Scan for the cell matching the given text and deliver its [x, y] coordinate at center. 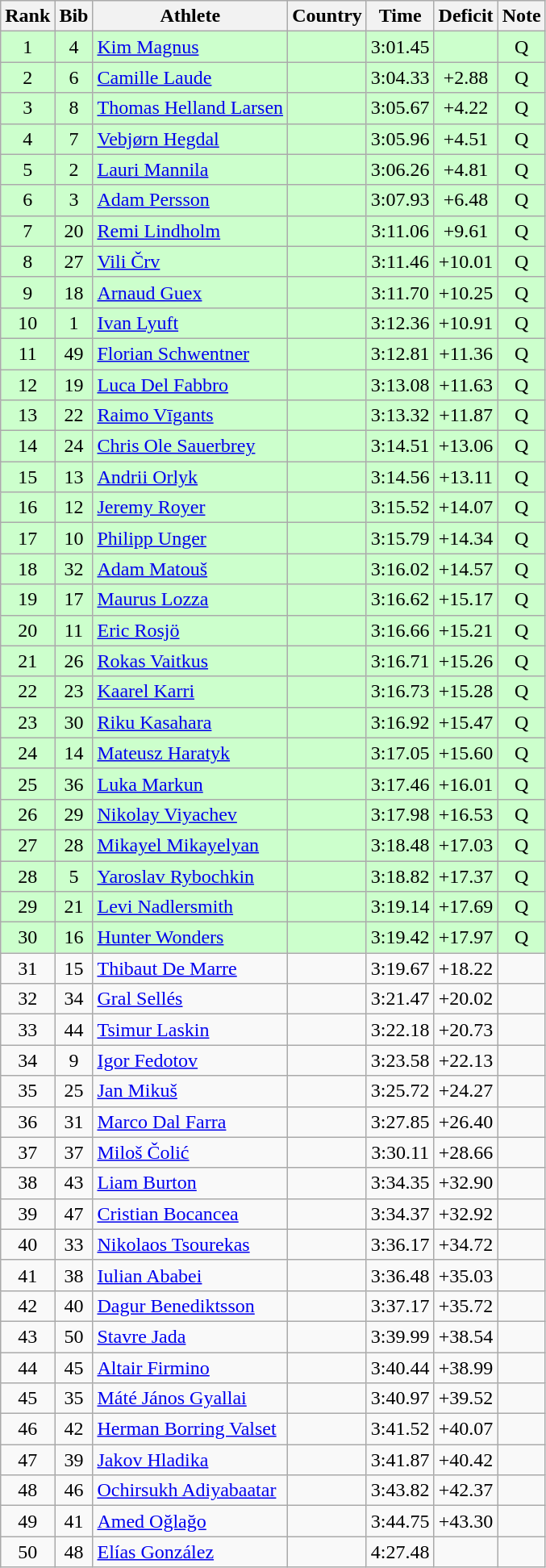
3:16.62 [400, 600]
+4.81 [466, 169]
+24.27 [466, 1091]
3:36.48 [400, 1275]
3:30.11 [400, 1152]
+42.37 [466, 1491]
Igor Fedotov [190, 1060]
3:19.67 [400, 968]
Florian Schwentner [190, 353]
3:19.42 [400, 938]
3:12.36 [400, 323]
3:07.93 [400, 200]
+17.03 [466, 845]
3:36.17 [400, 1244]
Ochirsukh Adiyabaatar [190, 1491]
+15.60 [466, 753]
3:17.98 [400, 814]
Luka Markun [190, 784]
+14.57 [466, 569]
Country [327, 16]
Liam Burton [190, 1183]
+40.42 [466, 1460]
+15.28 [466, 692]
+11.63 [466, 385]
Herman Borring Valset [190, 1429]
Kim Magnus [190, 47]
3:16.73 [400, 692]
3:12.81 [400, 353]
+22.13 [466, 1060]
+26.40 [466, 1122]
Nikolaos Tsourekas [190, 1244]
Yaroslav Rybochkin [190, 876]
Adam Matouš [190, 569]
+20.73 [466, 1030]
+38.54 [466, 1336]
Altair Firmino [190, 1368]
+17.69 [466, 907]
3:11.06 [400, 231]
+10.01 [466, 261]
3:21.47 [400, 999]
Andrii Orlyk [190, 477]
Vebjørn Hegdal [190, 139]
+17.97 [466, 938]
3:14.56 [400, 477]
Jakov Hladika [190, 1460]
3:39.99 [400, 1336]
3:34.35 [400, 1183]
Maurus Lozza [190, 600]
+15.17 [466, 600]
Thibaut De Marre [190, 968]
3:15.52 [400, 508]
Máté János Gyallai [190, 1399]
Nikolay Viyachev [190, 814]
+4.51 [466, 139]
+32.92 [466, 1214]
Note [521, 16]
+2.88 [466, 77]
3:13.08 [400, 385]
+6.48 [466, 200]
+17.37 [466, 876]
+40.07 [466, 1429]
+11.87 [466, 416]
3:18.48 [400, 845]
Thomas Helland Larsen [190, 108]
Levi Nadlersmith [190, 907]
+15.21 [466, 630]
Mikayel Mikayelyan [190, 845]
+18.22 [466, 968]
3:16.71 [400, 661]
Hunter Wonders [190, 938]
Kaarel Karri [190, 692]
Dagur Benediktsson [190, 1306]
+16.01 [466, 784]
Gral Sellés [190, 999]
+9.61 [466, 231]
3:16.92 [400, 722]
3:25.72 [400, 1091]
3:11.70 [400, 292]
+32.90 [466, 1183]
+43.30 [466, 1521]
+35.03 [466, 1275]
+13.06 [466, 446]
Ivan Lyuft [190, 323]
Time [400, 16]
3:40.44 [400, 1368]
+38.99 [466, 1368]
Lauri Mannila [190, 169]
+4.22 [466, 108]
+35.72 [466, 1306]
Remi Lindholm [190, 231]
+28.66 [466, 1152]
3:13.32 [400, 416]
3:04.33 [400, 77]
+16.53 [466, 814]
Elías González [190, 1552]
3:15.79 [400, 538]
Adam Persson [190, 200]
+15.47 [466, 722]
Mateusz Haratyk [190, 753]
Iulian Ababei [190, 1275]
+34.72 [466, 1244]
Jeremy Royer [190, 508]
3:41.87 [400, 1460]
Eric Rosjö [190, 630]
+20.02 [466, 999]
+13.11 [466, 477]
Arnaud Guex [190, 292]
3:05.67 [400, 108]
Bib [74, 16]
3:18.82 [400, 876]
Athlete [190, 16]
Riku Kasahara [190, 722]
Amed Oğlağo [190, 1521]
Jan Mikuš [190, 1091]
+10.91 [466, 323]
+14.34 [466, 538]
3:44.75 [400, 1521]
3:23.58 [400, 1060]
3:43.82 [400, 1491]
Miloš Čolić [190, 1152]
Camille Laude [190, 77]
3:27.85 [400, 1122]
3:11.46 [400, 261]
Tsimur Laskin [190, 1030]
4:27.48 [400, 1552]
3:17.46 [400, 784]
3:16.02 [400, 569]
3:22.18 [400, 1030]
Stavre Jada [190, 1336]
Marco Dal Farra [190, 1122]
+15.26 [466, 661]
3:14.51 [400, 446]
+14.07 [466, 508]
3:41.52 [400, 1429]
3:17.05 [400, 753]
Luca Del Fabbro [190, 385]
Deficit [466, 16]
Raimo Vīgants [190, 416]
3:05.96 [400, 139]
Chris Ole Sauerbrey [190, 446]
Philipp Unger [190, 538]
Cristian Bocancea [190, 1214]
+11.36 [466, 353]
3:37.17 [400, 1306]
3:19.14 [400, 907]
+39.52 [466, 1399]
3:06.26 [400, 169]
3:16.66 [400, 630]
Rokas Vaitkus [190, 661]
3:34.37 [400, 1214]
3:40.97 [400, 1399]
Vili Črv [190, 261]
3:01.45 [400, 47]
+10.25 [466, 292]
Rank [27, 16]
